Return (X, Y) of the center of cell containing provided text 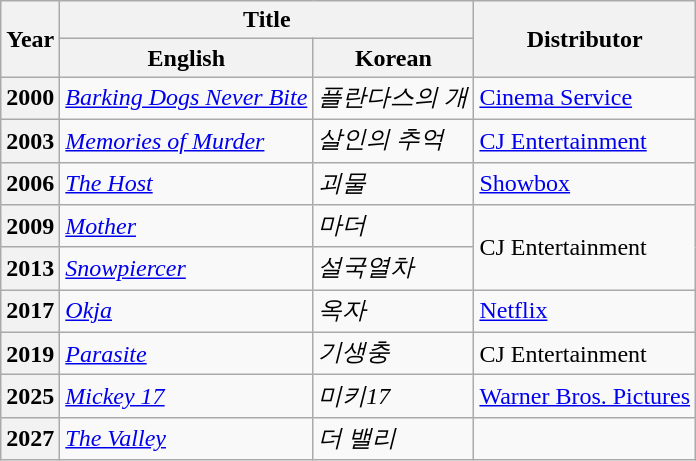
Cinema Service (585, 98)
Snowpiercer (186, 268)
2000 (30, 98)
2025 (30, 396)
설국열차 (394, 268)
2009 (30, 226)
Korean (394, 58)
Barking Dogs Never Bite (186, 98)
2019 (30, 354)
더 밸리 (394, 438)
The Valley (186, 438)
Mickey 17 (186, 396)
마더 (394, 226)
Distributor (585, 39)
Title (267, 20)
플란다스의 개 (394, 98)
Parasite (186, 354)
2006 (30, 184)
미키17 (394, 396)
2003 (30, 140)
Warner Bros. Pictures (585, 396)
Mother (186, 226)
The Host (186, 184)
2017 (30, 312)
살인의 추억 (394, 140)
Memories of Murder (186, 140)
English (186, 58)
Year (30, 39)
2013 (30, 268)
Okja (186, 312)
Showbox (585, 184)
기생충 (394, 354)
Netflix (585, 312)
2027 (30, 438)
괴물 (394, 184)
옥자 (394, 312)
